Provide the [X, Y] coordinate of the cell's center where the given text is located.  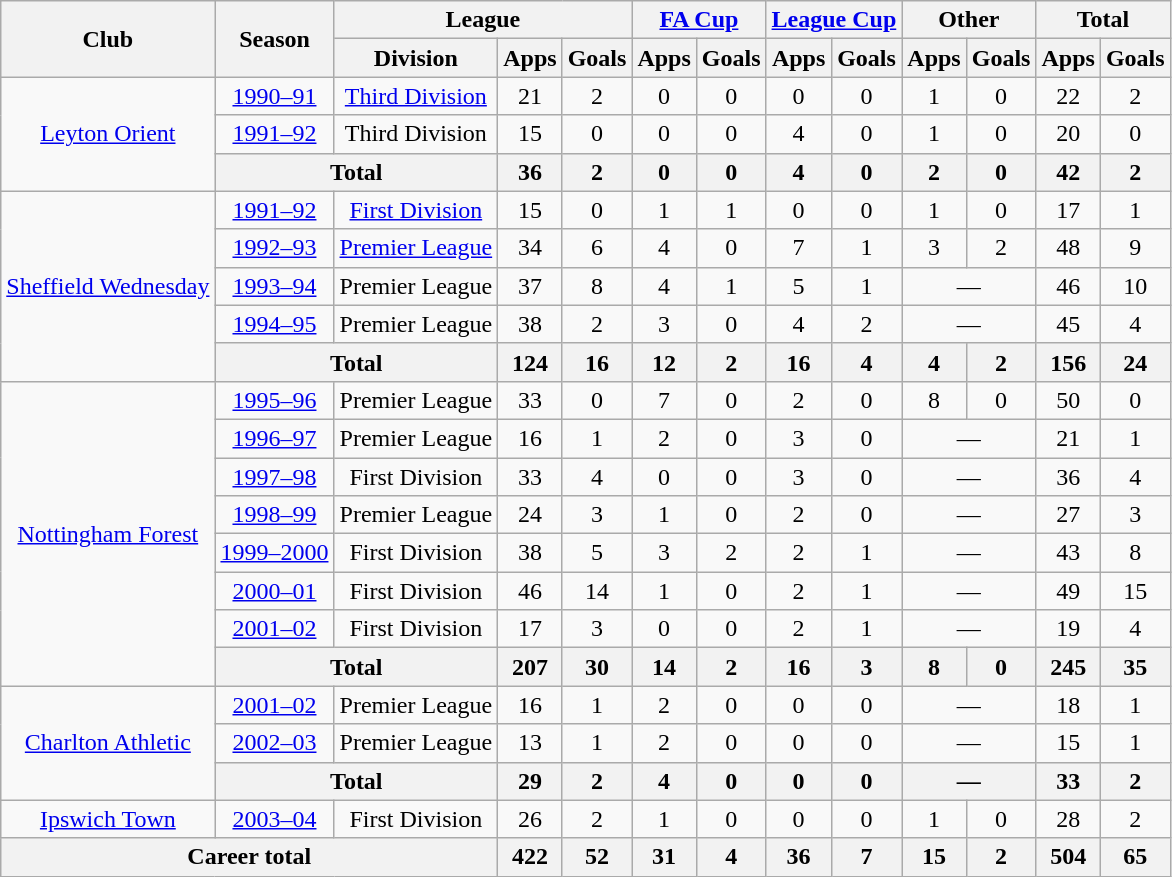
28 [1068, 819]
35 [1135, 667]
18 [1068, 705]
52 [597, 857]
Nottingham Forest [108, 533]
1996–97 [274, 438]
Club [108, 39]
49 [1068, 591]
26 [530, 819]
245 [1068, 667]
30 [597, 667]
6 [597, 248]
65 [1135, 857]
1993–94 [274, 286]
2002–03 [274, 743]
Career total [250, 857]
2000–01 [274, 591]
12 [664, 362]
48 [1068, 248]
1990–91 [274, 96]
9 [1135, 248]
29 [530, 781]
31 [664, 857]
Ipswich Town [108, 819]
1997–98 [274, 477]
13 [530, 743]
207 [530, 667]
1994–95 [274, 324]
2003–04 [274, 819]
Season [274, 39]
FA Cup [699, 20]
1992–93 [274, 248]
Charlton Athletic [108, 743]
422 [530, 857]
1995–96 [274, 400]
League [483, 20]
League Cup [834, 20]
34 [530, 248]
1998–99 [274, 515]
20 [1068, 134]
42 [1068, 172]
43 [1068, 553]
Sheffield Wednesday [108, 286]
37 [530, 286]
1999–2000 [274, 553]
Division [416, 58]
22 [1068, 96]
156 [1068, 362]
Other [969, 20]
19 [1068, 629]
50 [1068, 400]
Leyton Orient [108, 134]
45 [1068, 324]
10 [1135, 286]
27 [1068, 515]
504 [1068, 857]
124 [530, 362]
